Scan for the cell matching the given text and deliver its (x, y) coordinate at center. 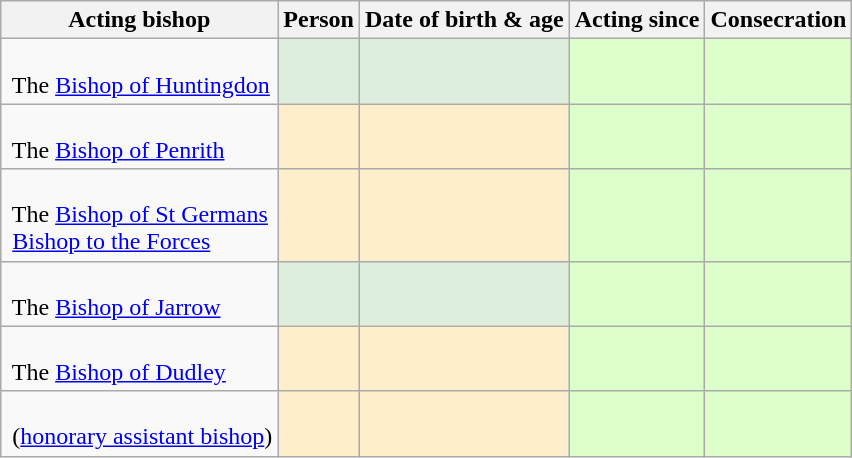
The Bishop of Dudley (140, 358)
Acting since (637, 20)
Person (319, 20)
Date of birth & age (465, 20)
The Bishop of Penrith (140, 136)
The Bishop of St Germans Bishop to the Forces (140, 215)
Consecration (778, 20)
(honorary assistant bishop) (140, 424)
The Bishop of Huntingdon (140, 72)
The Bishop of Jarrow (140, 294)
Acting bishop (140, 20)
